Return the (x, y) coordinate for the center point of the cell that contains the specified text.  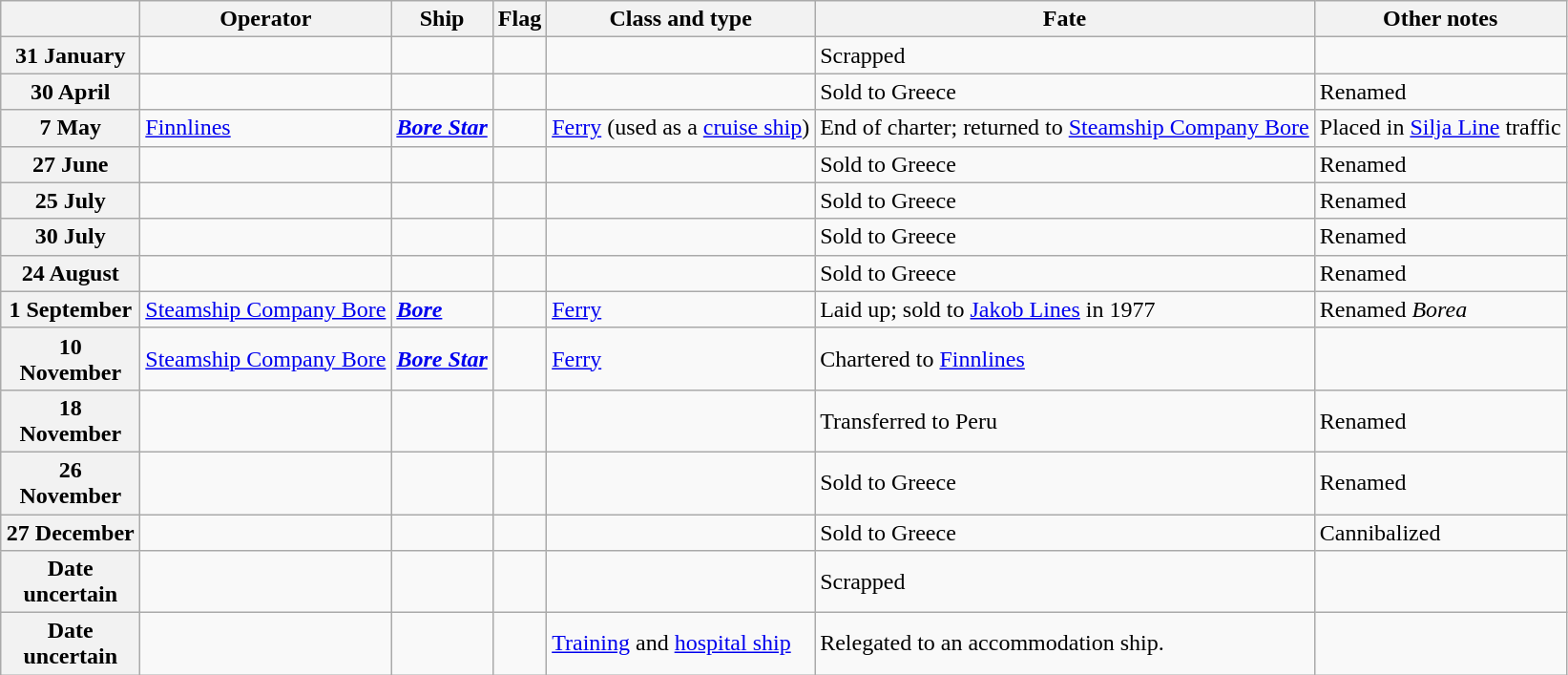
Transferred to Peru (1065, 420)
Cannibalized (1440, 532)
31 January (71, 55)
Ferry (used as a cruise ship) (681, 128)
26 November (71, 483)
1 September (71, 309)
30 April (71, 92)
Ship (442, 19)
Class and type (681, 19)
Other notes (1440, 19)
24 August (71, 273)
Finnlines (265, 128)
Laid up; sold to Jakob Lines in 1977 (1065, 309)
25 July (71, 200)
End of charter; returned to Steamship Company Bore (1065, 128)
30 July (71, 237)
Flag (519, 19)
18 November (71, 420)
27 June (71, 164)
27 December (71, 532)
10 November (71, 359)
Fate (1065, 19)
Operator (265, 19)
Relegated to an accommodation ship. (1065, 643)
Bore (442, 309)
Placed in Silja Line traffic (1440, 128)
Renamed Borea (1440, 309)
Training and hospital ship (681, 643)
7 May (71, 128)
Chartered to Finnlines (1065, 359)
